Find where the given text appears and provide that cell's center as (X, Y) coordinate. 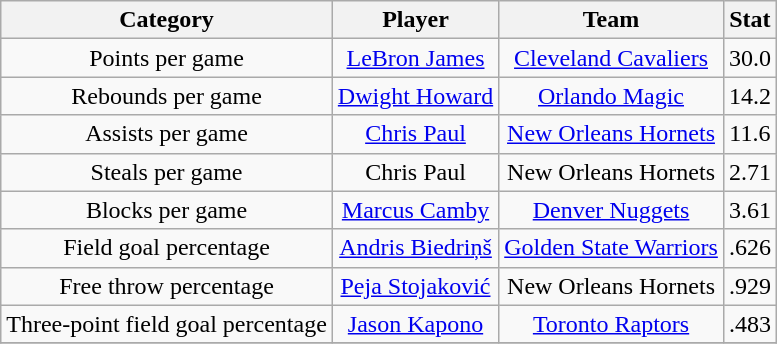
Blocks per game (167, 210)
Steals per game (167, 172)
14.2 (750, 96)
3.61 (750, 210)
.483 (750, 324)
30.0 (750, 58)
Jason Kapono (415, 324)
Peja Stojaković (415, 286)
Field goal percentage (167, 248)
11.6 (750, 134)
.626 (750, 248)
Three-point field goal percentage (167, 324)
Player (415, 20)
Cleveland Cavaliers (612, 58)
LeBron James (415, 58)
Golden State Warriors (612, 248)
.929 (750, 286)
Marcus Camby (415, 210)
Stat (750, 20)
Rebounds per game (167, 96)
Team (612, 20)
Assists per game (167, 134)
Orlando Magic (612, 96)
2.71 (750, 172)
Category (167, 20)
Andris Biedriņš (415, 248)
Free throw percentage (167, 286)
Dwight Howard (415, 96)
Denver Nuggets (612, 210)
Toronto Raptors (612, 324)
Points per game (167, 58)
